Extract the [X, Y] coordinate from the center of the cell holding the provided text.  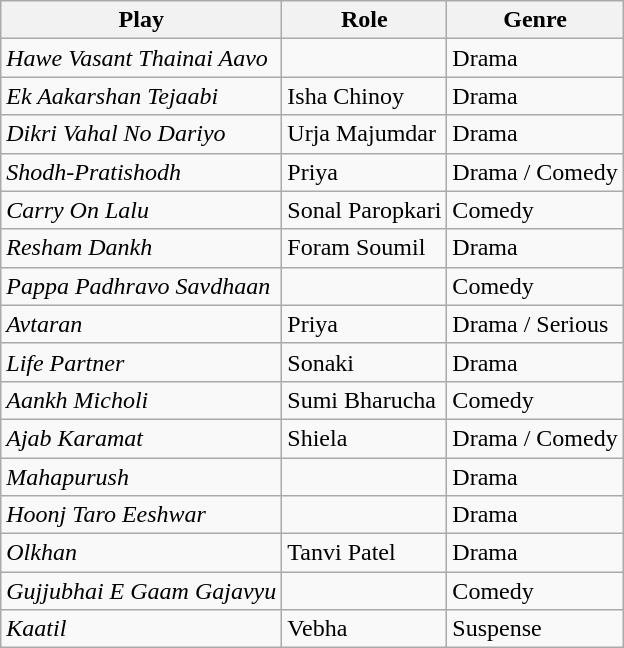
Genre [535, 20]
Aankh Micholi [142, 400]
Ek Aakarshan Tejaabi [142, 96]
Mahapurush [142, 477]
Sonal Paropkari [364, 210]
Role [364, 20]
Carry On Lalu [142, 210]
Vebha [364, 629]
Resham Dankh [142, 248]
Drama / Serious [535, 324]
Sumi Bharucha [364, 400]
Isha Chinoy [364, 96]
Life Partner [142, 362]
Foram Soumil [364, 248]
Olkhan [142, 553]
Shiela [364, 438]
Avtaran [142, 324]
Gujjubhai E Gaam Gajavyu [142, 591]
Shodh-Pratishodh [142, 172]
Kaatil [142, 629]
Urja Majumdar [364, 134]
Pappa Padhravo Savdhaan [142, 286]
Dikri Vahal No Dariyo [142, 134]
Sonaki [364, 362]
Tanvi Patel [364, 553]
Hawe Vasant Thainai Aavo [142, 58]
Ajab Karamat [142, 438]
Suspense [535, 629]
Hoonj Taro Eeshwar [142, 515]
Play [142, 20]
